Pinpoint the cell where the given text exists, returning its (X, Y) midpoint coordinate. 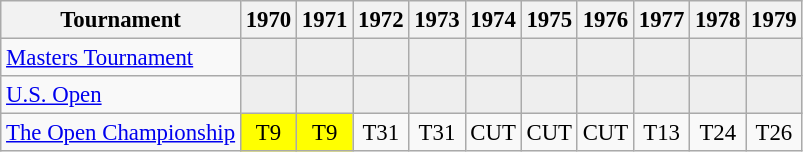
1978 (718, 20)
T13 (661, 133)
1973 (437, 20)
Masters Tournament (121, 58)
1977 (661, 20)
1979 (774, 20)
1975 (549, 20)
1972 (381, 20)
1970 (268, 20)
The Open Championship (121, 133)
1976 (605, 20)
U.S. Open (121, 95)
1974 (493, 20)
T26 (774, 133)
Tournament (121, 20)
1971 (325, 20)
T24 (718, 133)
